Capture the cell that displays the provided text and extract its [X, Y] central coordinate. 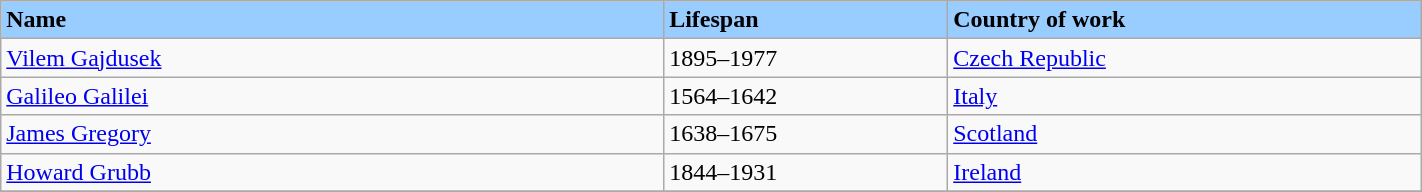
Scotland [1185, 134]
Name [332, 20]
1895–1977 [806, 58]
Howard Grubb [332, 172]
1564–1642 [806, 96]
James Gregory [332, 134]
Vilem Gajdusek [332, 58]
Italy [1185, 96]
Country of work [1185, 20]
Ireland [1185, 172]
Galileo Galilei [332, 96]
Lifespan [806, 20]
Czech Republic [1185, 58]
1844–1931 [806, 172]
1638–1675 [806, 134]
